Scan for the cell matching the given text and deliver its (X, Y) coordinate at center. 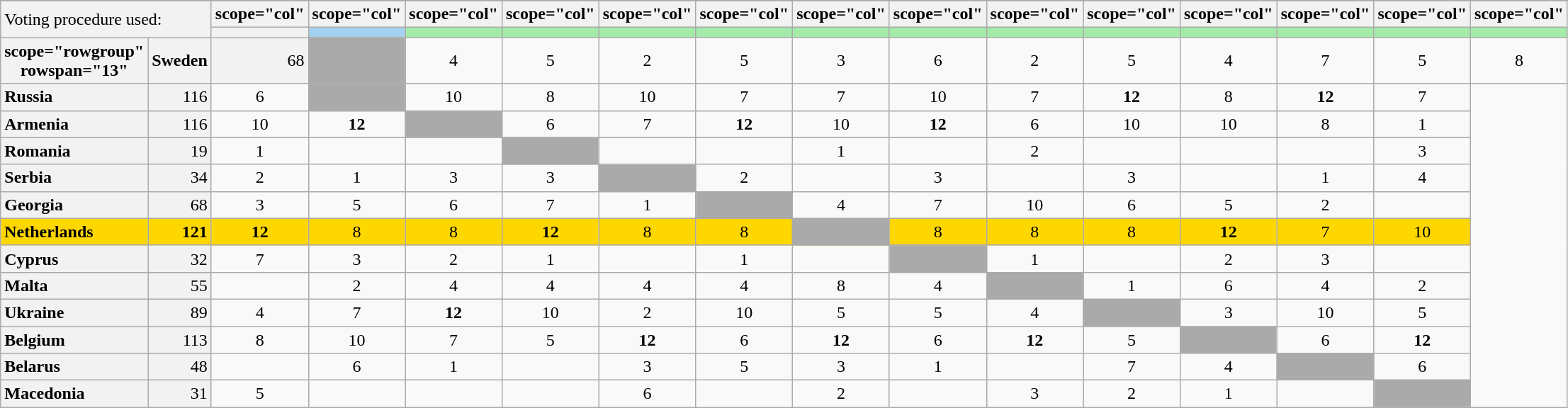
Cyprus (74, 259)
Russia (74, 97)
113 (180, 339)
48 (180, 367)
scope="rowgroup" rowspan="13" (74, 61)
55 (180, 285)
Ukraine (74, 312)
Romania (74, 151)
32 (180, 259)
Malta (74, 285)
Belgium (74, 339)
Voting procedure used: (106, 19)
89 (180, 312)
Armenia (74, 124)
34 (180, 178)
Georgia (74, 205)
19 (180, 151)
31 (180, 394)
Sweden (180, 61)
Macedonia (74, 394)
121 (180, 232)
Serbia (74, 178)
Belarus (74, 367)
Netherlands (74, 232)
